From the cell containing the given text, extract its center point as (x, y) coordinate. 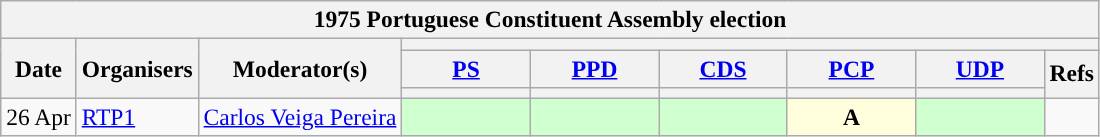
A (851, 117)
Moderator(s) (300, 68)
PCP (851, 68)
Organisers (137, 68)
PS (466, 68)
PPD (594, 68)
RTP1 (137, 117)
UDP (980, 68)
26 Apr (39, 117)
1975 Portuguese Constituent Assembly election (550, 19)
CDS (723, 68)
Refs (1072, 74)
Date (39, 68)
Carlos Veiga Pereira (300, 117)
